Pinpoint the cell where the given text exists, returning its (x, y) midpoint coordinate. 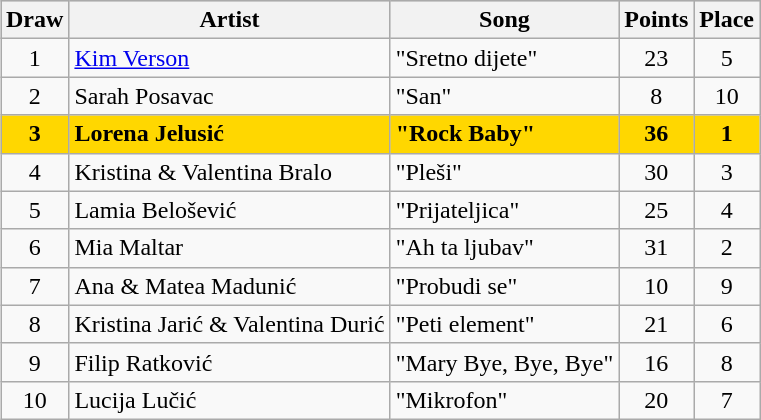
Song (504, 20)
"Prijateljica" (504, 210)
"Rock Baby" (504, 134)
30 (656, 172)
23 (656, 58)
Lucija Lučić (230, 400)
"Pleši" (504, 172)
Kristina & Valentina Bralo (230, 172)
31 (656, 248)
16 (656, 362)
Lorena Jelusić (230, 134)
"Sretno dijete" (504, 58)
Lamia Belošević (230, 210)
Points (656, 20)
Sarah Posavac (230, 96)
Draw (34, 20)
Kristina Jarić & Valentina Durić (230, 324)
"San" (504, 96)
Filip Ratković (230, 362)
"Probudi se" (504, 286)
Kim Verson (230, 58)
"Mikrofon" (504, 400)
Place (727, 20)
"Peti element" (504, 324)
"Mary Bye, Bye, Bye" (504, 362)
Mia Maltar (230, 248)
Ana & Matea Madunić (230, 286)
20 (656, 400)
"Ah ta ljubav" (504, 248)
36 (656, 134)
Artist (230, 20)
25 (656, 210)
21 (656, 324)
